Output the [x, y] coordinate of the center of the cell containing the given text.  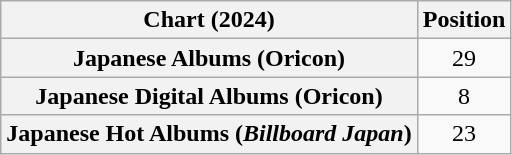
23 [464, 134]
8 [464, 96]
Japanese Hot Albums (Billboard Japan) [209, 134]
Japanese Albums (Oricon) [209, 58]
29 [464, 58]
Position [464, 20]
Chart (2024) [209, 20]
Japanese Digital Albums (Oricon) [209, 96]
